Return [x, y] of the center of cell containing provided text 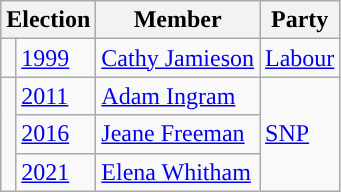
2021 [56, 172]
SNP [300, 134]
Labour [300, 58]
Adam Ingram [178, 96]
1999 [56, 58]
Member [178, 20]
Cathy Jamieson [178, 58]
2011 [56, 96]
Election [48, 20]
Elena Whitham [178, 172]
2016 [56, 134]
Party [300, 20]
Jeane Freeman [178, 134]
